Search for the cell housing the specified text and yield its (X, Y) center coordinate. 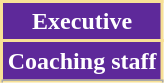
Executive (82, 22)
Coaching staff (82, 61)
